Identify which cell holds the provided text, then report its (x, y) central coordinate. 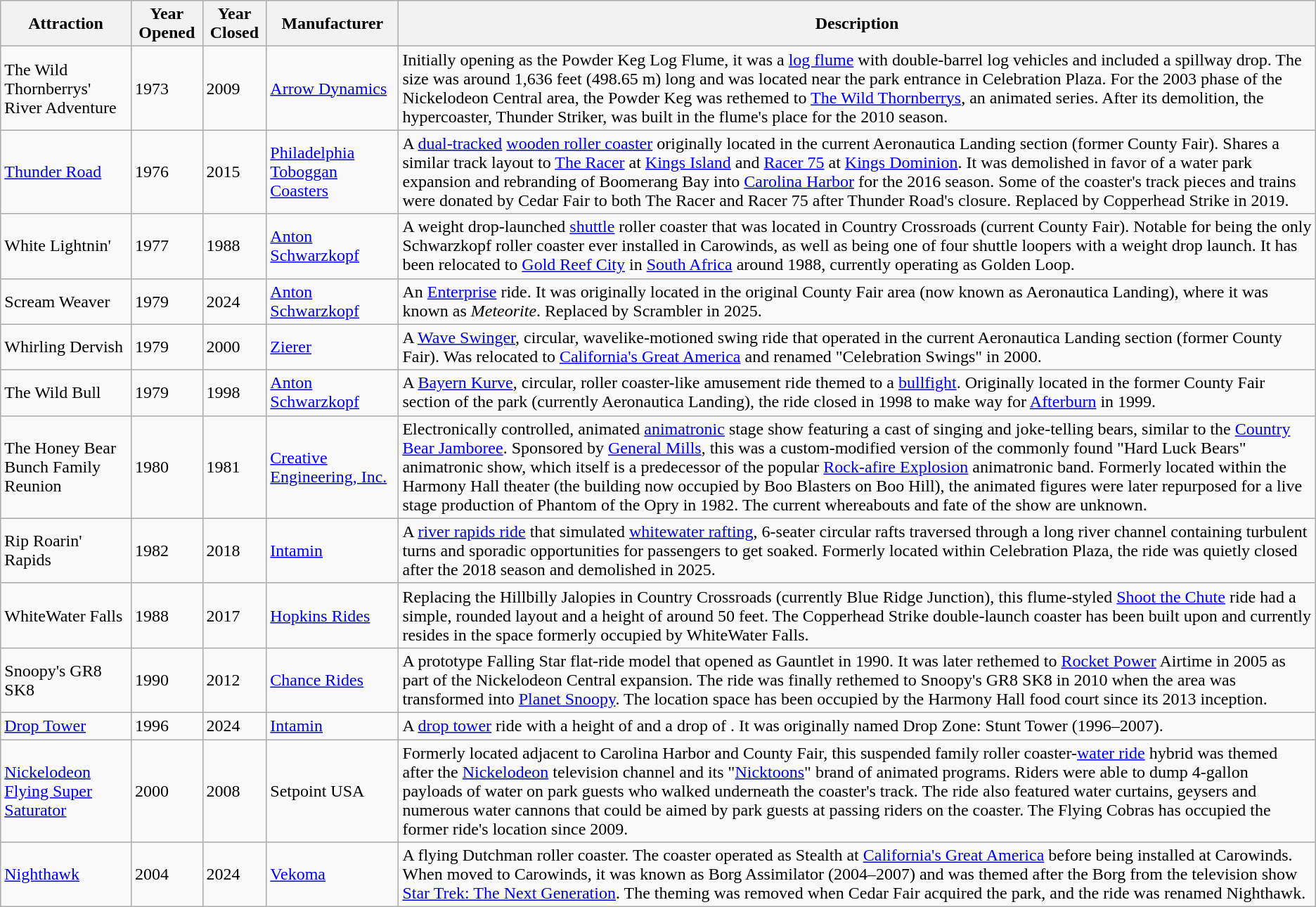
1996 (167, 726)
1982 (167, 551)
Thunder Road (66, 172)
2018 (235, 551)
Description (857, 24)
1980 (167, 467)
2017 (235, 615)
Philadelphia Toboggan Coasters (333, 172)
Snoopy's GR8 SK8 (66, 680)
Vekoma (333, 875)
WhiteWater Falls (66, 615)
Attraction (66, 24)
The Wild Thornberrys' River Adventure (66, 89)
1973 (167, 89)
A drop tower ride with a height of and a drop of . It was originally named Drop Zone: Stunt Tower (1996–2007). (857, 726)
Nickelodeon Flying Super Saturator (66, 791)
1998 (235, 392)
Whirling Dervish (66, 347)
White Lightnin' (66, 246)
2012 (235, 680)
2004 (167, 875)
The Honey Bear Bunch Family Reunion (66, 467)
Scream Weaver (66, 301)
2015 (235, 172)
Creative Engineering, Inc. (333, 467)
Arrow Dynamics (333, 89)
Manufacturer (333, 24)
Nighthawk (66, 875)
1981 (235, 467)
Drop Tower (66, 726)
Zierer (333, 347)
2008 (235, 791)
2009 (235, 89)
Rip Roarin' Rapids (66, 551)
1977 (167, 246)
Year Opened (167, 24)
Chance Rides (333, 680)
Year Closed (235, 24)
The Wild Bull (66, 392)
Hopkins Rides (333, 615)
Setpoint USA (333, 791)
1976 (167, 172)
1990 (167, 680)
